From the cell containing the given text, extract its center point as (X, Y) coordinate. 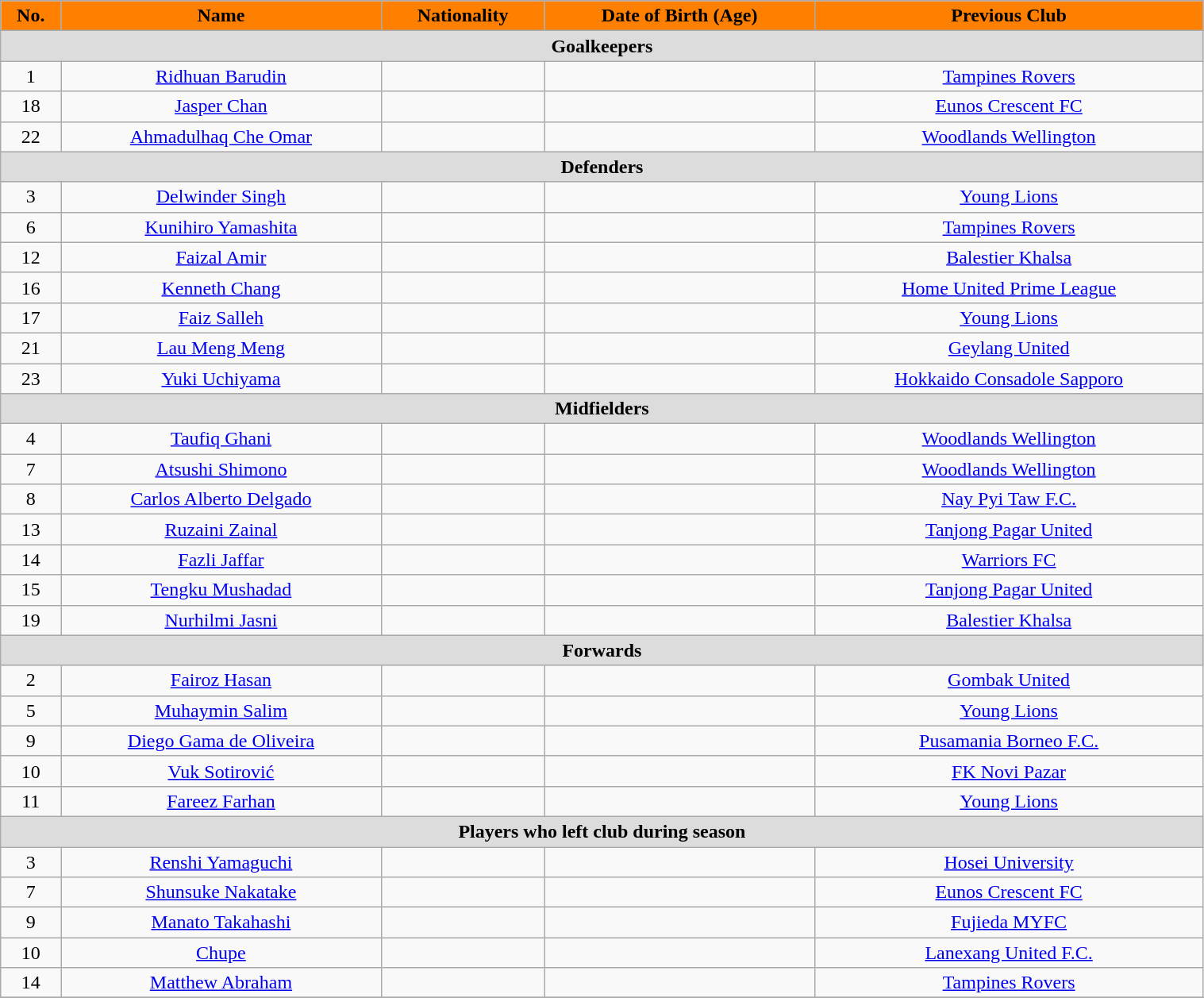
Atsushi Shimono (221, 469)
12 (31, 257)
Ahmadulhaq Che Omar (221, 137)
Tengku Mushadad (221, 590)
Fareez Farhan (221, 801)
Faizal Amir (221, 257)
Delwinder Singh (221, 197)
Diego Gama de Oliveira (221, 741)
Gombak United (1009, 680)
Fujieda MYFC (1009, 923)
21 (31, 348)
1 (31, 76)
Chupe (221, 953)
6 (31, 227)
22 (31, 137)
11 (31, 801)
Goalkeepers (602, 46)
Nurhilmi Jasni (221, 620)
Home United Prime League (1009, 287)
Hokkaido Consadole Sapporo (1009, 379)
FK Novi Pazar (1009, 771)
5 (31, 711)
Kenneth Chang (221, 287)
Fazli Jaffar (221, 560)
17 (31, 318)
Date of Birth (Age) (679, 16)
Matthew Abraham (221, 983)
18 (31, 106)
Faiz Salleh (221, 318)
Lanexang United F.C. (1009, 953)
Players who left club during season (602, 831)
Warriors FC (1009, 560)
16 (31, 287)
Forwards (602, 650)
Previous Club (1009, 16)
4 (31, 439)
Carlos Alberto Delgado (221, 499)
15 (31, 590)
Midfielders (602, 409)
Manato Takahashi (221, 923)
Shunsuke Nakatake (221, 892)
13 (31, 530)
Pusamania Borneo F.C. (1009, 741)
No. (31, 16)
23 (31, 379)
Fairoz Hasan (221, 680)
Nationality (463, 16)
2 (31, 680)
Defenders (602, 167)
Vuk Sotirović (221, 771)
Lau Meng Meng (221, 348)
8 (31, 499)
Taufiq Ghani (221, 439)
Muhaymin Salim (221, 711)
Jasper Chan (221, 106)
Name (221, 16)
Ridhuan Barudin (221, 76)
Geylang United (1009, 348)
Nay Pyi Taw F.C. (1009, 499)
19 (31, 620)
Renshi Yamaguchi (221, 861)
Ruzaini Zainal (221, 530)
Yuki Uchiyama (221, 379)
Hosei University (1009, 861)
Kunihiro Yamashita (221, 227)
